Output the (x, y) coordinate of the center of the cell containing the given text.  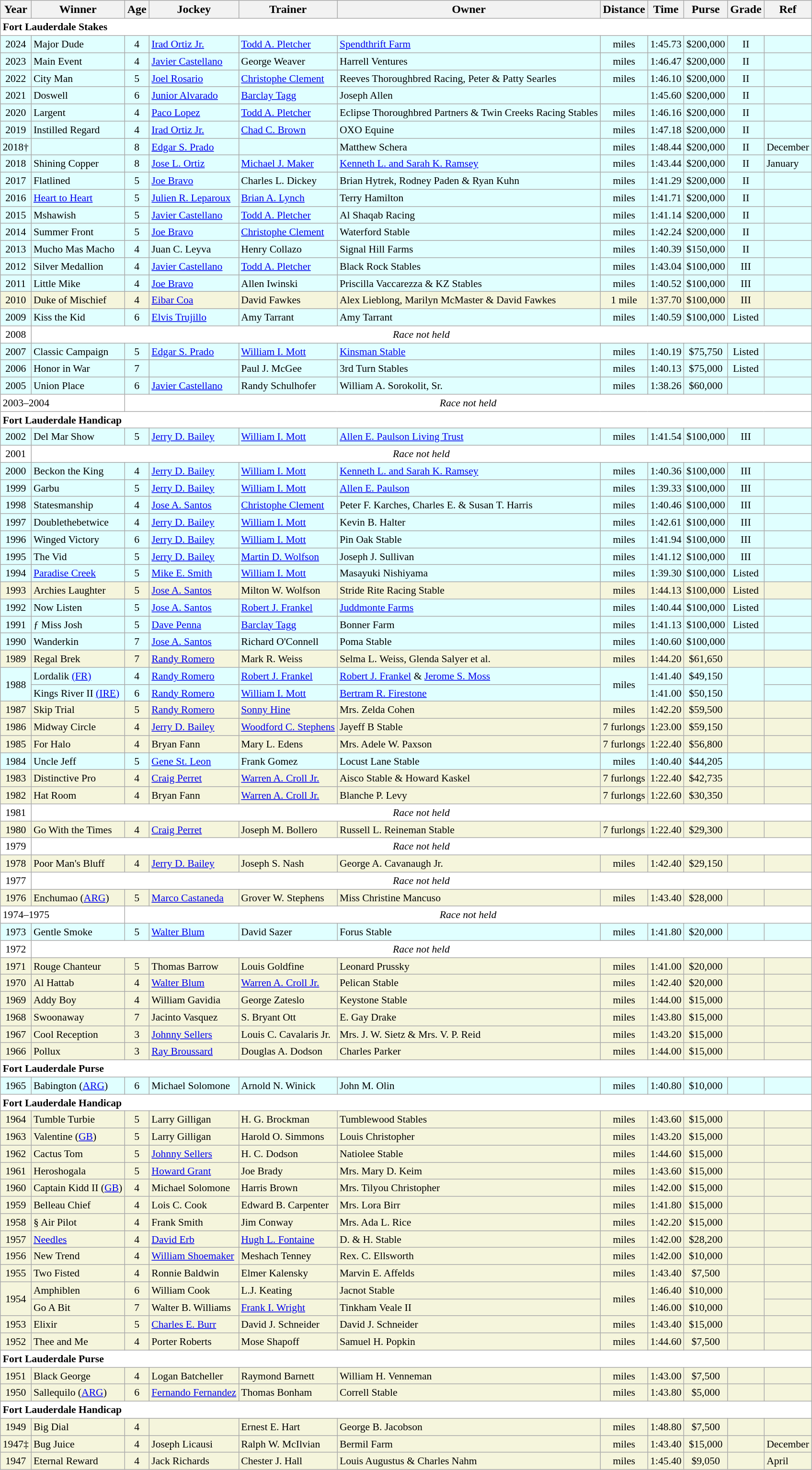
Purse (706, 10)
George Zateslo (288, 1000)
Joseph Licausi (194, 1444)
1982 (16, 795)
Summer Front (78, 232)
January (788, 164)
$56,800 (706, 744)
Blanche P. Levy (469, 795)
Charles E. Burr (194, 1324)
Alex Lieblong, Marilyn McMaster & David Fawkes (469, 300)
Chad C. Brown (288, 130)
Beckon the King (78, 471)
Mrs. Adele W. Paxson (469, 744)
2020 (16, 113)
Mark R. Weiss (288, 659)
1979 (16, 847)
2002 (16, 437)
1:40.13 (666, 368)
Elmer Kalensky (288, 1273)
Masayuki Nishiyama (469, 574)
$42,735 (706, 778)
Al Shaqab Racing (469, 215)
Cactus Tom (78, 1154)
1952 (16, 1342)
1947‡ (16, 1444)
2017 (16, 181)
Harrell Ventures (469, 61)
Louis Christopher (469, 1137)
1:44.13 (666, 590)
Waterford Stable (469, 232)
Jack Richards (194, 1461)
Mrs. Tilyou Christopher (469, 1188)
L.J. Keating (288, 1290)
Heroshogala (78, 1171)
Richard O'Connell (288, 642)
1:37.70 (666, 300)
Brian A. Lynch (288, 198)
1972 (16, 949)
1954 (16, 1298)
Logan Batcheller (194, 1376)
William H. Venneman (469, 1376)
1957 (16, 1239)
1:41.71 (666, 198)
$75,000 (706, 368)
1988 (16, 684)
Major Dude (78, 44)
Leonard Prussky (469, 966)
Reeves Thoroughbred Racing, Peter & Patty Searles (469, 79)
1:22.60 (666, 795)
$49,150 (706, 676)
David Sazer (288, 932)
Chester J. Hall (288, 1461)
$44,205 (706, 761)
George A. Cavanaugh Jr. (469, 863)
Howard Grant (194, 1171)
Main Event (78, 61)
Woodford C. Stephens (288, 727)
Signal Hill Farms (469, 249)
2012 (16, 266)
1963 (16, 1137)
1984 (16, 761)
Go With the Times (78, 829)
1959 (16, 1205)
Tumble Turbie (78, 1120)
1:39.33 (666, 488)
1:46.00 (666, 1308)
1:41.94 (666, 540)
2016 (16, 198)
Mose Shapoff (288, 1342)
Grover W. Stephens (288, 898)
Largent (78, 113)
Juan C. Leyva (194, 249)
William Shoemaker (194, 1256)
Robert J. Frankel & Jerome S. Moss (469, 676)
1992 (16, 608)
Keystone Stable (469, 1000)
1:46.40 (666, 1290)
1958 (16, 1222)
Mshawish (78, 215)
Bug Juice (78, 1444)
1976 (16, 898)
2009 (16, 317)
2003–2004 (63, 403)
Thomas Barrow (194, 966)
Kinsman Stable (469, 352)
Joseph M. Bollero (288, 829)
1985 (16, 744)
2024 (16, 44)
1:42.24 (666, 232)
Skip Trial (78, 710)
Duke of Mischief (78, 300)
Captain Kidd II (GB) (78, 1188)
City Man (78, 79)
Spendthrift Farm (469, 44)
Ref (788, 10)
Randy Schulhofer (288, 386)
Allen Iwinski (288, 283)
Peter F. Karches, Charles E. & Susan T. Harris (469, 505)
Selma L. Weiss, Glenda Salyer et al. (469, 659)
Uncle Jeff (78, 761)
Jacnot Stable (469, 1290)
2021 (16, 95)
H. C. Dodson (288, 1154)
Needles (78, 1239)
Lordalik (FR) (78, 676)
Paco Lopez (194, 113)
Kevin B. Halter (469, 522)
Charles L. Dickey (288, 181)
Frank Gomez (288, 761)
Douglas A. Dodson (288, 1051)
$28,000 (706, 898)
1:41.14 (666, 215)
1955 (16, 1273)
Kiss the Kid (78, 317)
Mary L. Edens (288, 744)
Tumblewood Stables (469, 1120)
1983 (16, 778)
Junior Alvarado (194, 95)
1989 (16, 659)
Joseph J. Sullivan (469, 556)
Allen E. Paulson Living Trust (469, 437)
1990 (16, 642)
Pollux (78, 1051)
1987 (16, 710)
1:46.10 (666, 79)
2018† (16, 147)
Honor in War (78, 368)
$30,350 (706, 795)
D. & H. Stable (469, 1239)
Pin Oak Stable (469, 540)
$59,500 (706, 710)
Russell L. Reineman Stable (469, 829)
1:43.00 (666, 1376)
Black George (78, 1376)
Mrs. J. W. Sietz & Mrs. V. P. Reid (469, 1034)
1:40.40 (666, 761)
Now Listen (78, 608)
2010 (16, 300)
Martin D. Wolfson (288, 556)
Poor Man's Bluff (78, 863)
1974–1975 (63, 915)
George B. Jacobson (469, 1427)
1949 (16, 1427)
1973 (16, 932)
Meshach Tenney (288, 1256)
Archies Laughter (78, 590)
1978 (16, 863)
Dave Penna (194, 625)
1:45.73 (666, 44)
Distinctive Pro (78, 778)
1:38.26 (666, 386)
Gentle Smoke (78, 932)
1981 (16, 813)
1998 (16, 505)
1967 (16, 1034)
1:40.39 (666, 249)
Juddmonte Farms (469, 608)
1 mile (624, 300)
1953 (16, 1324)
1:45.40 (666, 1461)
1986 (16, 727)
Thee and Me (78, 1342)
Ernest E. Hart (288, 1427)
Marvin E. Affelds (469, 1273)
1:42.61 (666, 522)
Fernando Fernandez (194, 1393)
Amphiblen (78, 1290)
3rd Turn Stables (469, 368)
2000 (16, 471)
$60,000 (706, 386)
Midway Circle (78, 727)
1:40.80 (666, 1086)
Little Mike (78, 283)
Classic Campaign (78, 352)
Porter Roberts (194, 1342)
Locust Lane Stable (469, 761)
1:40.52 (666, 283)
Two Fisted (78, 1273)
Harold O. Simmons (288, 1137)
Forus Stable (469, 932)
Pelican Stable (469, 983)
1:23.00 (666, 727)
Doswell (78, 95)
Big Dial (78, 1427)
Gene St. Leon (194, 761)
Arnold N. Winick (288, 1086)
Samuel H. Popkin (469, 1342)
Al Hattab (78, 983)
Black Rock Stables (469, 266)
S. Bryant Ott (288, 1017)
2015 (16, 215)
2005 (16, 386)
Time (666, 10)
1966 (16, 1051)
Hugh L. Fontaine (288, 1239)
Sonny Hine (288, 710)
Poma Stable (469, 642)
1970 (16, 983)
Mrs. Lora Birr (469, 1205)
$75,750 (706, 352)
Mucho Mas Macho (78, 249)
1:40.36 (666, 471)
Jayeff B Stable (469, 727)
1:44.20 (666, 659)
Swoonaway (78, 1017)
Lois C. Cook (194, 1205)
E. Gay Drake (469, 1017)
1996 (16, 540)
Del Mar Show (78, 437)
Belleau Chief (78, 1205)
Joseph Allen (469, 95)
Garbu (78, 488)
$9,050 (706, 1461)
Valentine (GB) (78, 1137)
1:41.13 (666, 625)
1:40.60 (666, 642)
1:47.18 (666, 130)
§ Air Pilot (78, 1222)
2018 (16, 164)
H. G. Brockman (288, 1120)
2011 (16, 283)
Regal Brek (78, 659)
1:41.54 (666, 437)
Ralph W. McIlvian (288, 1444)
Frank I. Wright (288, 1308)
2023 (16, 61)
Distance (624, 10)
1965 (16, 1086)
$150,000 (706, 249)
$59,150 (706, 727)
Matthew Schera (469, 147)
New Trend (78, 1256)
1:43.44 (666, 164)
Rex. C. Ellsworth (469, 1256)
Allen E. Paulson (469, 488)
Thomas Bonham (288, 1393)
2001 (16, 454)
2019 (16, 130)
Terry Hamilton (469, 198)
Trainer (288, 10)
Heart to Heart (78, 198)
Louis Augustus & Charles Nahm (469, 1461)
Joe Brady (288, 1171)
Bonner Farm (469, 625)
Elvis Trujillo (194, 317)
Hat Room (78, 795)
Miss Christine Mancuso (469, 898)
Flatlined (78, 181)
ƒ Miss Josh (78, 625)
Ronnie Baldwin (194, 1273)
Frank Smith (194, 1222)
Bermil Farm (469, 1444)
Julien R. Leparoux (194, 198)
Union Place (78, 386)
2022 (16, 79)
Raymond Barnett (288, 1376)
Michael J. Maker (288, 164)
David Fawkes (288, 300)
1961 (16, 1171)
1991 (16, 625)
2008 (16, 334)
$28,200 (706, 1239)
Ray Broussard (194, 1051)
Tinkham Veale II (469, 1308)
1:43.04 (666, 266)
$29,300 (706, 829)
1:41.29 (666, 181)
Silver Medallion (78, 266)
Edward B. Carpenter (288, 1205)
Eclipse Thoroughbred Partners & Twin Creeks Racing Stables (469, 113)
1:48.80 (666, 1427)
Charles Parker (469, 1051)
Mrs. Ada L. Rice (469, 1222)
1:41.12 (666, 556)
Brian Hytrek, Rodney Paden & Ryan Kuhn (469, 181)
$5,000 (706, 1393)
Jacinto Vasquez (194, 1017)
1995 (16, 556)
Enchumao (ARG) (78, 898)
Jockey (194, 10)
Go A Bit (78, 1308)
William Gavidia (194, 1000)
Winged Victory (78, 540)
April (788, 1461)
Winner (78, 10)
Rouge Chanteur (78, 966)
Addy Boy (78, 1000)
John M. Olin (469, 1086)
$61,650 (706, 659)
Statesmanship (78, 505)
Eternal Reward (78, 1461)
Wanderkin (78, 642)
Year (16, 10)
Bertram R. Firestone (469, 693)
Jim Conway (288, 1222)
1:48.44 (666, 147)
1997 (16, 522)
1968 (16, 1017)
Paul J. McGee (288, 368)
1993 (16, 590)
1:40.19 (666, 352)
1969 (16, 1000)
Mrs. Mary D. Keim (469, 1171)
David Erb (194, 1239)
Shining Copper (78, 164)
Fort Lauderdale Stakes (406, 27)
1971 (16, 966)
Babington (ARG) (78, 1086)
1:41.40 (666, 676)
1994 (16, 574)
Grade (746, 10)
2014 (16, 232)
1977 (16, 881)
Mrs. Zelda Cohen (469, 710)
William Cook (194, 1290)
1:46.16 (666, 113)
Louis C. Cavalaris Jr. (288, 1034)
1:45.60 (666, 95)
Joseph S. Nash (288, 863)
1999 (16, 488)
Mike E. Smith (194, 574)
1950 (16, 1393)
OXO Equine (469, 130)
1980 (16, 829)
Elixir (78, 1324)
$50,150 (706, 693)
Owner (469, 10)
Age (137, 10)
Correll Stable (469, 1393)
William A. Sorokolit, Sr. (469, 386)
Cool Reception (78, 1034)
1964 (16, 1120)
1956 (16, 1256)
1:40.46 (666, 505)
1947 (16, 1461)
Joel Rosario (194, 79)
1:40.59 (666, 317)
Louis Goldfine (288, 966)
1962 (16, 1154)
Instilled Regard (78, 130)
Milton W. Wolfson (288, 590)
Aisco Stable & Howard Kaskel (469, 778)
1951 (16, 1376)
Priscilla Vaccarezza & KZ Stables (469, 283)
Walter B. Williams (194, 1308)
Stride Rite Racing Stable (469, 590)
1:40.44 (666, 608)
Jose L. Ortiz (194, 164)
$29,150 (706, 863)
Sallequilo (ARG) (78, 1393)
Marco Castaneda (194, 898)
George Weaver (288, 61)
Natiolee Stable (469, 1154)
2006 (16, 368)
Henry Collazo (288, 249)
2013 (16, 249)
The Vid (78, 556)
1:46.47 (666, 61)
1960 (16, 1188)
Doublethebetwice (78, 522)
1:39.30 (666, 574)
Harris Brown (288, 1188)
For Halo (78, 744)
Kings River II (IRE) (78, 693)
Paradise Creek (78, 574)
2007 (16, 352)
Eibar Coa (194, 300)
